From the cell containing the given text, extract its center point as (x, y) coordinate. 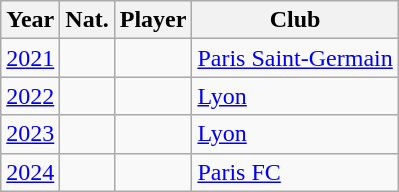
2023 (30, 134)
Nat. (87, 20)
Paris Saint-Germain (295, 58)
2024 (30, 172)
Player (153, 20)
2021 (30, 58)
Paris FC (295, 172)
Year (30, 20)
2022 (30, 96)
Club (295, 20)
